Identify which cell holds the provided text, then report its [X, Y] central coordinate. 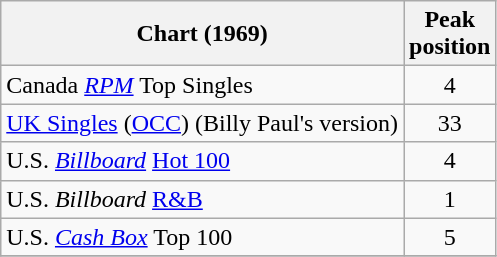
33 [450, 123]
1 [450, 199]
Peakposition [450, 34]
U.S. Billboard Hot 100 [202, 161]
Canada RPM Top Singles [202, 85]
U.S. Cash Box Top 100 [202, 237]
Chart (1969) [202, 34]
U.S. Billboard R&B [202, 199]
UK Singles (OCC) (Billy Paul's version) [202, 123]
5 [450, 237]
